Identify which cell holds the provided text, then report its [x, y] central coordinate. 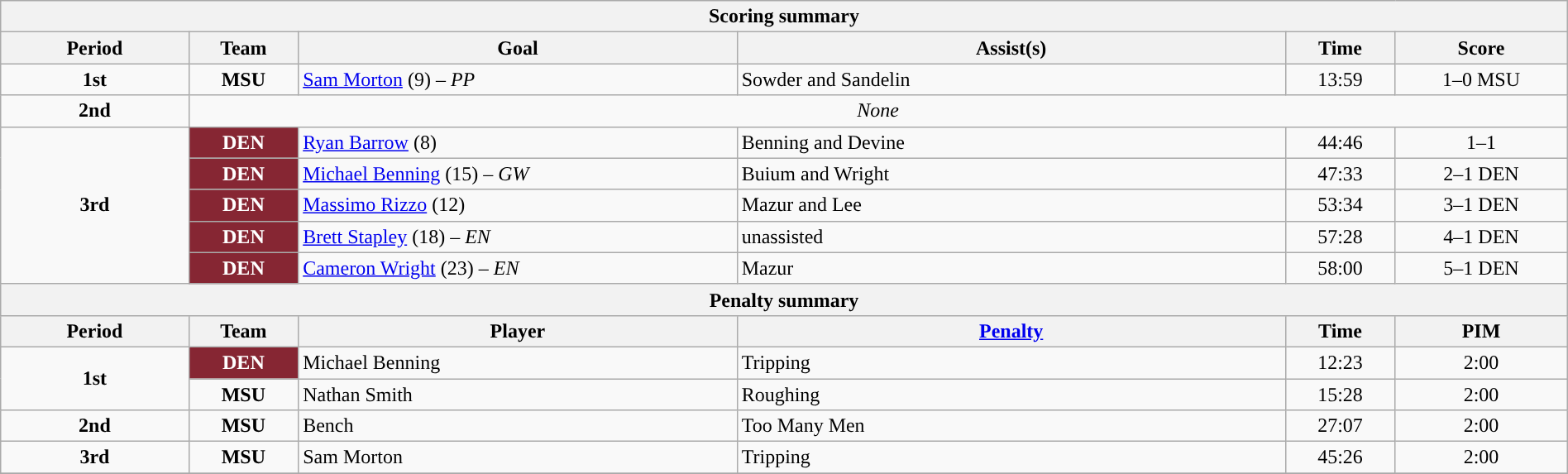
Mazur and Lee [1011, 205]
Score [1481, 48]
Mazur [1011, 268]
Goal [518, 48]
Benning and Devine [1011, 142]
3–1 DEN [1481, 205]
57:28 [1340, 237]
Scoring summary [784, 17]
1–1 [1481, 142]
Sowder and Sandelin [1011, 79]
Michael Benning [518, 362]
5–1 DEN [1481, 268]
PIM [1481, 331]
27:07 [1340, 426]
Michael Benning (15) – GW [518, 174]
None [878, 111]
Ryan Barrow (8) [518, 142]
Player [518, 331]
13:59 [1340, 79]
12:23 [1340, 362]
Buium and Wright [1011, 174]
4–1 DEN [1481, 237]
unassisted [1011, 237]
Sam Morton (9) – PP [518, 79]
47:33 [1340, 174]
Penalty [1011, 331]
Penalty summary [784, 299]
58:00 [1340, 268]
Roughing [1011, 395]
Massimo Rizzo (12) [518, 205]
Bench [518, 426]
2–1 DEN [1481, 174]
15:28 [1340, 395]
Assist(s) [1011, 48]
Cameron Wright (23) – EN [518, 268]
44:46 [1340, 142]
53:34 [1340, 205]
Sam Morton [518, 457]
45:26 [1340, 457]
Brett Stapley (18) – EN [518, 237]
Nathan Smith [518, 395]
1–0 MSU [1481, 79]
Too Many Men [1011, 426]
